For the text-containing cell, return its midpoint in [x, y] coordinate format. 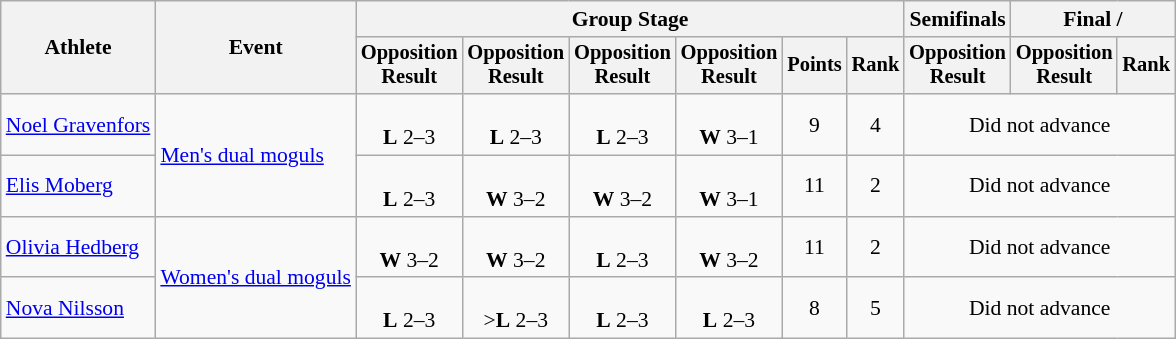
8 [814, 308]
Semifinals [958, 19]
Final / [1093, 19]
Event [256, 48]
9 [814, 124]
Noel Gravenfors [78, 124]
Points [814, 66]
Women's dual moguls [256, 278]
Elis Moberg [78, 186]
>L 2–3 [516, 308]
Men's dual moguls [256, 155]
Olivia Hedberg [78, 248]
4 [876, 124]
Athlete [78, 48]
5 [876, 308]
Nova Nilsson [78, 308]
Group Stage [630, 19]
